Identify which cell holds the provided text, then report its [x, y] central coordinate. 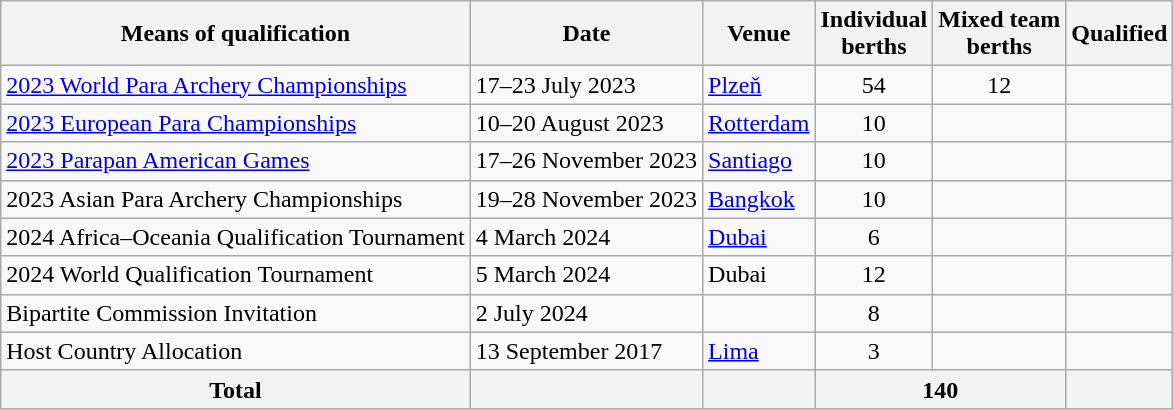
2024 World Qualification Tournament [236, 275]
13 September 2017 [586, 351]
Individualberths [874, 34]
2024 Africa–Oceania Qualification Tournament [236, 237]
Mixed teamberths [1000, 34]
19–28 November 2023 [586, 199]
Qualified [1120, 34]
8 [874, 313]
54 [874, 85]
140 [940, 389]
17–23 July 2023 [586, 85]
2023 European Para Championships [236, 123]
17–26 November 2023 [586, 161]
Date [586, 34]
Plzeň [759, 85]
2023 Parapan American Games [236, 161]
3 [874, 351]
10–20 August 2023 [586, 123]
Santiago [759, 161]
2023 Asian Para Archery Championships [236, 199]
Venue [759, 34]
2023 World Para Archery Championships [236, 85]
Total [236, 389]
Host Country Allocation [236, 351]
5 March 2024 [586, 275]
6 [874, 237]
4 March 2024 [586, 237]
Rotterdam [759, 123]
Means of qualification [236, 34]
Bangkok [759, 199]
Bipartite Commission Invitation [236, 313]
2 July 2024 [586, 313]
Lima [759, 351]
